Pinpoint the cell where the given text exists, returning its [x, y] midpoint coordinate. 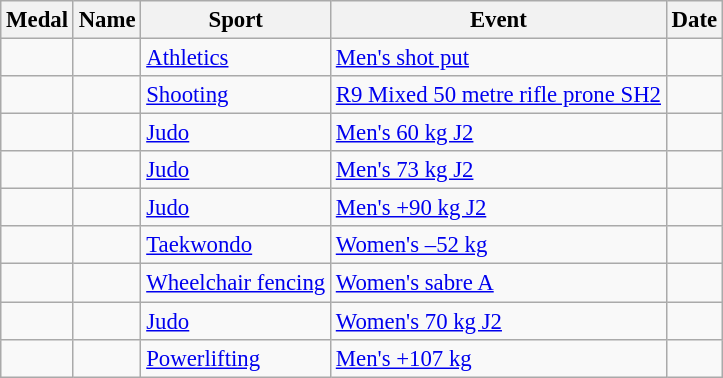
R9 Mixed 50 metre rifle prone SH2 [498, 95]
Men's 60 kg J2 [498, 133]
Medal [38, 20]
Event [498, 20]
Shooting [236, 95]
Women's sabre A [498, 283]
Powerlifting [236, 358]
Men's +107 kg [498, 358]
Women's 70 kg J2 [498, 321]
Women's –52 kg [498, 245]
Taekwondo [236, 245]
Wheelchair fencing [236, 283]
Athletics [236, 58]
Name [107, 20]
Date [694, 20]
Men's shot put [498, 58]
Men's +90 kg J2 [498, 208]
Men's 73 kg J2 [498, 170]
Sport [236, 20]
